Extract the (x, y) coordinate from the center of the cell holding the provided text.  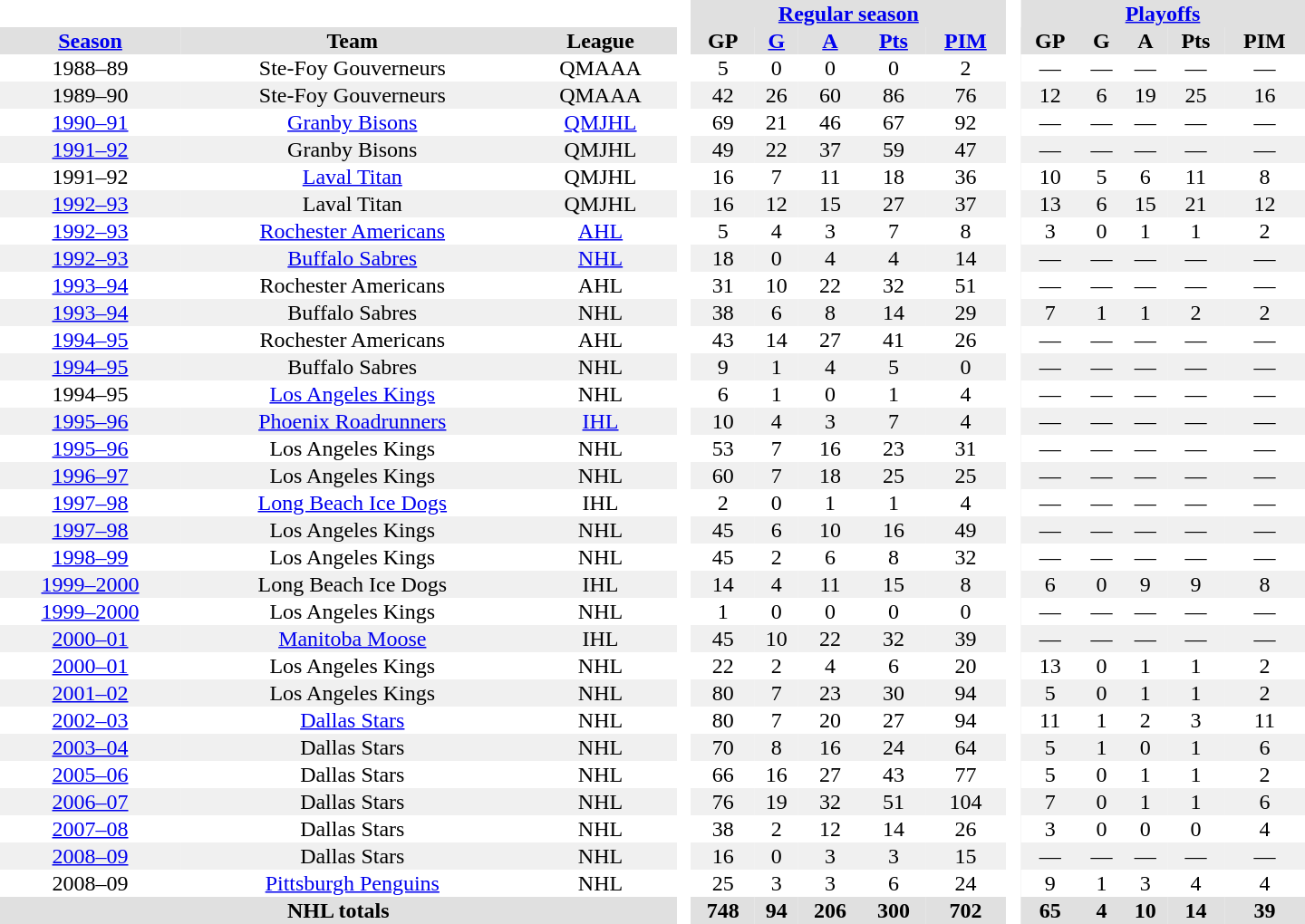
36 (966, 177)
748 (723, 910)
2005–06 (91, 775)
League (601, 41)
2002–03 (91, 720)
300 (894, 910)
29 (966, 313)
Team (352, 41)
53 (723, 448)
2007–08 (91, 829)
Season (91, 41)
65 (1049, 910)
206 (830, 910)
70 (723, 747)
2003–04 (91, 747)
2006–07 (91, 802)
1989–90 (91, 95)
92 (966, 122)
NHL totals (339, 910)
59 (894, 149)
1988–89 (91, 68)
Phoenix Roadrunners (352, 421)
47 (966, 149)
69 (723, 122)
46 (830, 122)
2001–02 (91, 693)
1996–97 (91, 476)
Regular season (848, 14)
42 (723, 95)
30 (894, 693)
Manitoba Moose (352, 639)
67 (894, 122)
64 (966, 747)
Pittsburgh Penguins (352, 883)
1998–99 (91, 557)
104 (966, 802)
702 (966, 910)
1990–91 (91, 122)
77 (966, 775)
86 (894, 95)
41 (894, 340)
Playoffs (1163, 14)
66 (723, 775)
